Find where the given text appears and provide that cell's center as (X, Y) coordinate. 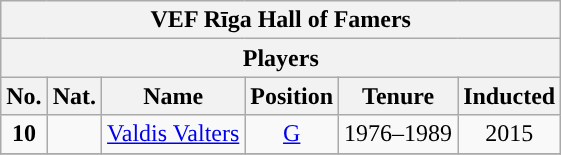
VEF Rīga Hall of Famers (281, 20)
No. (24, 96)
Players (281, 58)
Nat. (74, 96)
Valdis Valters (174, 134)
1976–1989 (398, 134)
Tenure (398, 96)
2015 (510, 134)
Position (292, 96)
Inducted (510, 96)
G (292, 134)
Name (174, 96)
10 (24, 134)
